Extract the [x, y] coordinate from the center of the cell holding the provided text.  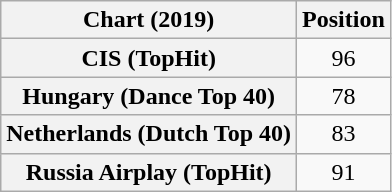
83 [344, 134]
Netherlands (Dutch Top 40) [149, 134]
91 [344, 172]
CIS (TopHit) [149, 58]
Position [344, 20]
Chart (2019) [149, 20]
78 [344, 96]
Hungary (Dance Top 40) [149, 96]
96 [344, 58]
Russia Airplay (TopHit) [149, 172]
